Output the [X, Y] coordinate of the center of the cell containing the given text.  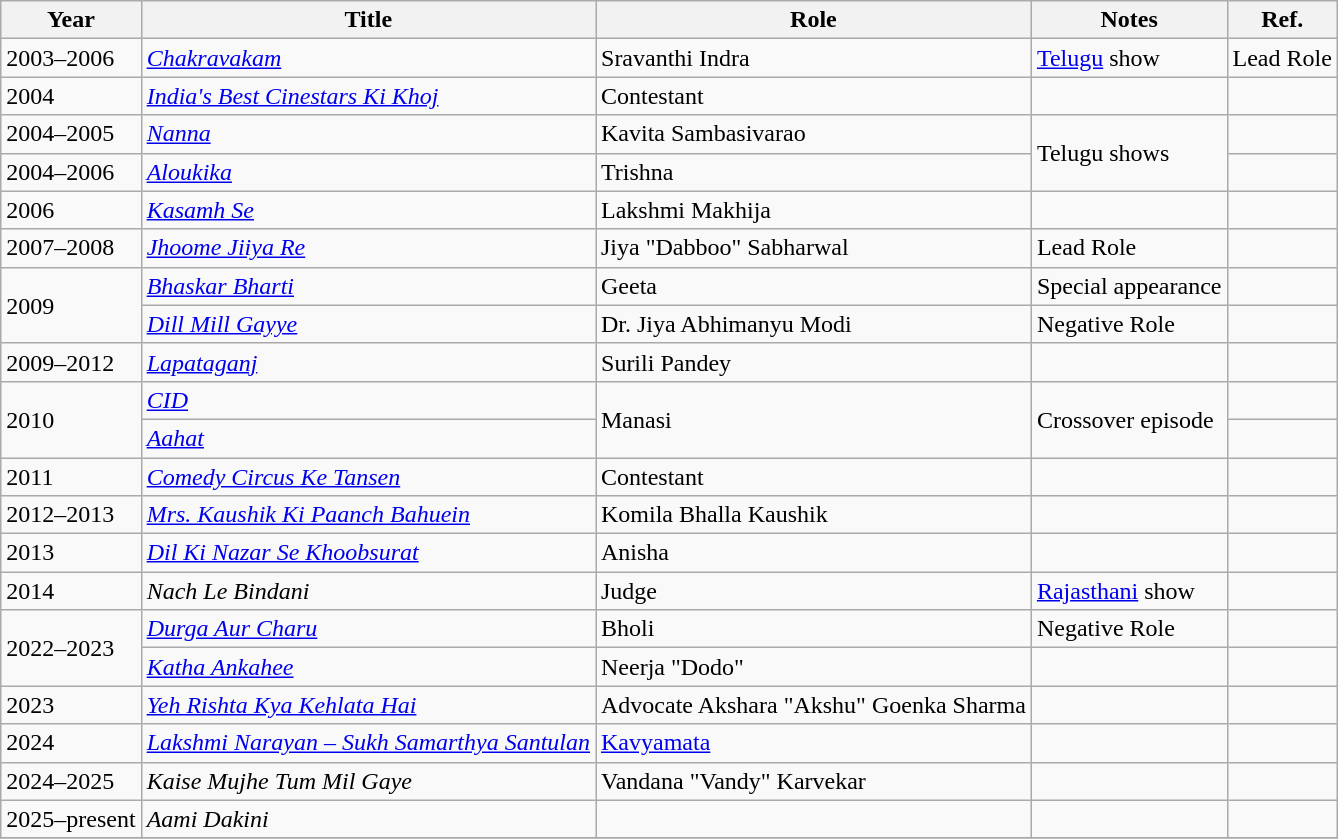
Trishna [814, 172]
Neerja "Dodo" [814, 667]
Judge [814, 591]
Notes [1129, 20]
Aami Dakini [368, 819]
2004–2005 [71, 134]
2007–2008 [71, 248]
India's Best Cinestars Ki Khoj [368, 96]
Kavita Sambasivarao [814, 134]
Bhaskar Bharti [368, 286]
Aahat [368, 438]
Dil Ki Nazar Se Khoobsurat [368, 553]
2025–present [71, 819]
Bholi [814, 629]
Dr. Jiya Abhimanyu Modi [814, 324]
Durga Aur Charu [368, 629]
Mrs. Kaushik Ki Paanch Bahuein [368, 515]
Telugu shows [1129, 153]
Comedy Circus Ke Tansen [368, 477]
Telugu show [1129, 58]
2009 [71, 305]
Nach Le Bindani [368, 591]
Vandana "Vandy" Karvekar [814, 781]
2014 [71, 591]
2006 [71, 210]
Rajasthani show [1129, 591]
2023 [71, 705]
Lapataganj [368, 362]
2013 [71, 553]
Jhoome Jiiya Re [368, 248]
Kavyamata [814, 743]
Kaise Mujhe Tum Mil Gaye [368, 781]
Aloukika [368, 172]
Anisha [814, 553]
2010 [71, 419]
Nanna [368, 134]
CID [368, 400]
Jiya "Dabboo" Sabharwal [814, 248]
Lakshmi Narayan – Sukh Samarthya Santulan [368, 743]
2003–2006 [71, 58]
Lakshmi Makhija [814, 210]
Year [71, 20]
Dill Mill Gayye [368, 324]
Crossover episode [1129, 419]
Chakravakam [368, 58]
Sravanthi Indra [814, 58]
Ref. [1282, 20]
2011 [71, 477]
2022–2023 [71, 648]
2024 [71, 743]
2024–2025 [71, 781]
2004 [71, 96]
Surili Pandey [814, 362]
Special appearance [1129, 286]
Manasi [814, 419]
Geeta [814, 286]
Katha Ankahee [368, 667]
Komila Bhalla Kaushik [814, 515]
2012–2013 [71, 515]
Role [814, 20]
Title [368, 20]
2009–2012 [71, 362]
Kasamh Se [368, 210]
Advocate Akshara "Akshu" Goenka Sharma [814, 705]
2004–2006 [71, 172]
Yeh Rishta Kya Kehlata Hai [368, 705]
